Find where the given text appears and provide that cell's center as (X, Y) coordinate. 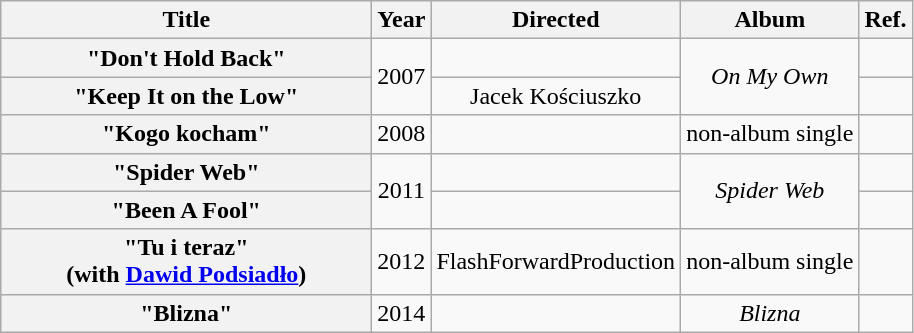
Jacek Kościuszko (556, 96)
FlashForwardProduction (556, 262)
2008 (402, 134)
Blizna (770, 313)
"Spider Web" (186, 172)
Album (770, 20)
Directed (556, 20)
"Tu i teraz"(with Dawid Podsiadło) (186, 262)
2014 (402, 313)
Title (186, 20)
Year (402, 20)
"Don't Hold Back" (186, 58)
2012 (402, 262)
"Keep It on the Low" (186, 96)
2011 (402, 191)
Ref. (886, 20)
On My Own (770, 77)
"Been A Fool" (186, 210)
"Kogo kocham" (186, 134)
2007 (402, 77)
"Blizna" (186, 313)
Spider Web (770, 191)
